From the cell containing the given text, extract its center point as [X, Y] coordinate. 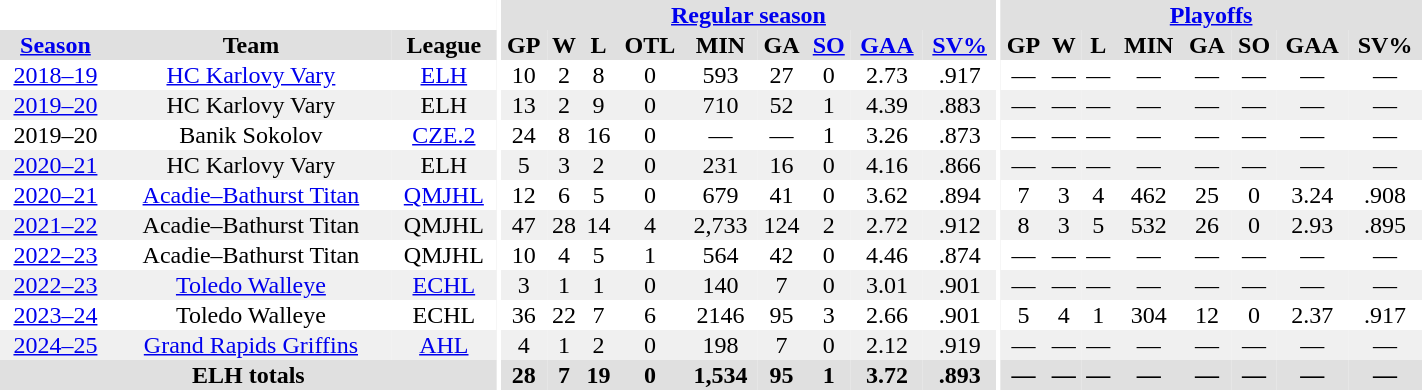
League [444, 45]
Season [56, 45]
.894 [960, 195]
.866 [960, 165]
19 [598, 375]
532 [1148, 225]
3.72 [887, 375]
140 [720, 285]
.883 [960, 105]
593 [720, 75]
1,534 [720, 375]
.919 [960, 345]
9 [598, 105]
13 [524, 105]
2146 [720, 315]
Banik Sokolov [251, 135]
OTL [650, 45]
22 [564, 315]
Grand Rapids Griffins [251, 345]
Regular season [749, 15]
24 [524, 135]
2,733 [720, 225]
2.37 [1312, 315]
2.66 [887, 315]
Team [251, 45]
2.93 [1312, 225]
.908 [1385, 195]
2018–19 [56, 75]
4.46 [887, 255]
198 [720, 345]
27 [782, 75]
52 [782, 105]
.895 [1385, 225]
231 [720, 165]
36 [524, 315]
Playoffs [1211, 15]
AHL [444, 345]
47 [524, 225]
26 [1207, 225]
2.12 [887, 345]
25 [1207, 195]
124 [782, 225]
.873 [960, 135]
2023–24 [56, 315]
710 [720, 105]
4.39 [887, 105]
304 [1148, 315]
679 [720, 195]
42 [782, 255]
ELH totals [248, 375]
14 [598, 225]
564 [720, 255]
3.24 [1312, 195]
3.01 [887, 285]
2021–22 [56, 225]
2024–25 [56, 345]
CZE.2 [444, 135]
.912 [960, 225]
2.72 [887, 225]
3.62 [887, 195]
2.73 [887, 75]
4.16 [887, 165]
462 [1148, 195]
.893 [960, 375]
.874 [960, 255]
3.26 [887, 135]
41 [782, 195]
